For the text-containing cell, return its midpoint in [x, y] coordinate format. 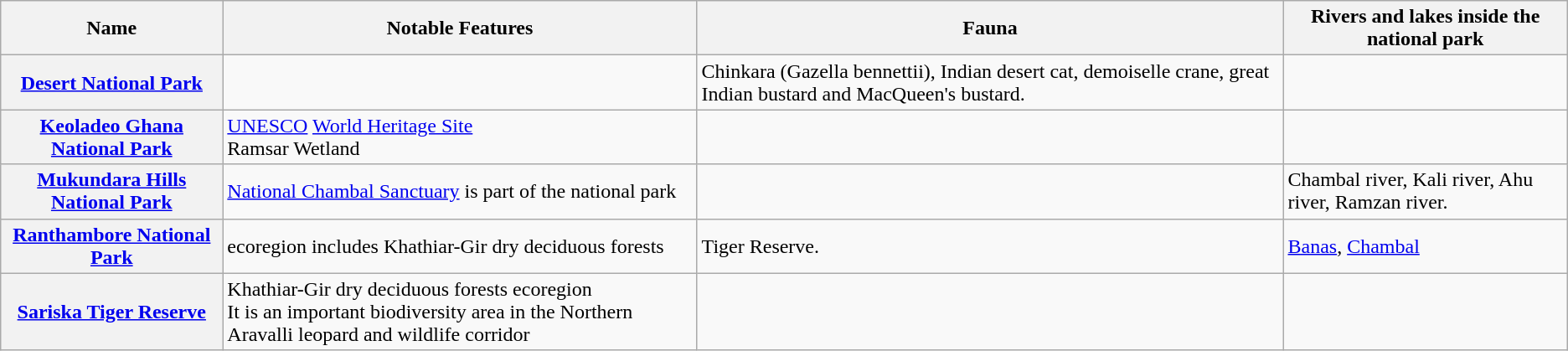
Tiger Reserve. [990, 246]
Rivers and lakes inside the national park [1426, 28]
Keoladeo Ghana National Park [112, 137]
ecoregion includes Khathiar-Gir dry deciduous forests [460, 246]
National Chambal Sanctuary is part of the national park [460, 191]
Chinkara (Gazella bennettii), Indian desert cat, demoiselle crane, great Indian bustard and MacQueen's bustard. [990, 82]
Desert National Park [112, 82]
Mukundara Hills National Park [112, 191]
UNESCO World Heritage SiteRamsar Wetland [460, 137]
Khathiar-Gir dry deciduous forests ecoregionIt is an important biodiversity area in the Northern Aravalli leopard and wildlife corridor [460, 312]
Notable Features [460, 28]
Sariska Tiger Reserve [112, 312]
Fauna [990, 28]
Name [112, 28]
Ranthambore National Park [112, 246]
Chambal river, Kali river, Ahu river, Ramzan river. [1426, 191]
Banas, Chambal [1426, 246]
